Locate the cell with the specified text and output its [X, Y] center coordinate. 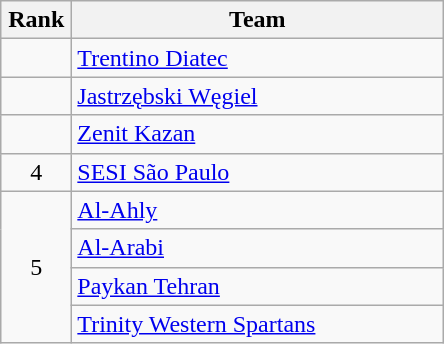
SESI São Paulo [258, 172]
4 [36, 172]
Al-Arabi [258, 248]
Zenit Kazan [258, 134]
Team [258, 20]
Paykan Tehran [258, 286]
Rank [36, 20]
Trinity Western Spartans [258, 324]
5 [36, 267]
Al-Ahly [258, 210]
Jastrzębski Węgiel [258, 96]
Trentino Diatec [258, 58]
